Return the [x, y] coordinate for the center point of the cell that contains the specified text.  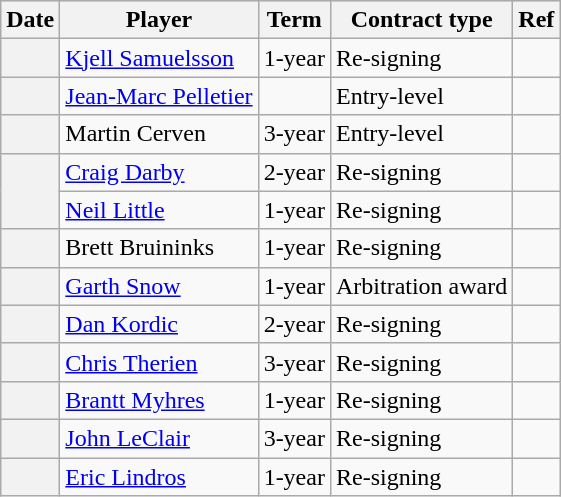
Chris Therien [159, 362]
John LeClair [159, 438]
Kjell Samuelsson [159, 58]
Ref [536, 20]
Contract type [421, 20]
Dan Kordic [159, 324]
Arbitration award [421, 286]
Jean-Marc Pelletier [159, 96]
Neil Little [159, 210]
Player [159, 20]
Date [30, 20]
Brett Bruininks [159, 248]
Craig Darby [159, 172]
Garth Snow [159, 286]
Martin Cerven [159, 134]
Brantt Myhres [159, 400]
Eric Lindros [159, 477]
Term [294, 20]
